Output the (x, y) coordinate of the center of the cell containing the given text.  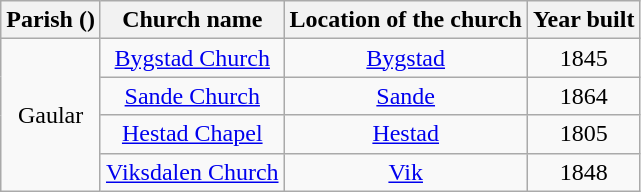
1848 (584, 172)
Sande (406, 96)
Year built (584, 20)
Church name (192, 20)
Bygstad (406, 58)
Sande Church (192, 96)
Parish () (51, 20)
Bygstad Church (192, 58)
Location of the church (406, 20)
Hestad Chapel (192, 134)
Viksdalen Church (192, 172)
1864 (584, 96)
Hestad (406, 134)
Gaular (51, 115)
1845 (584, 58)
Vik (406, 172)
1805 (584, 134)
